Provide the (x, y) coordinate of the cell's center where the given text is located.  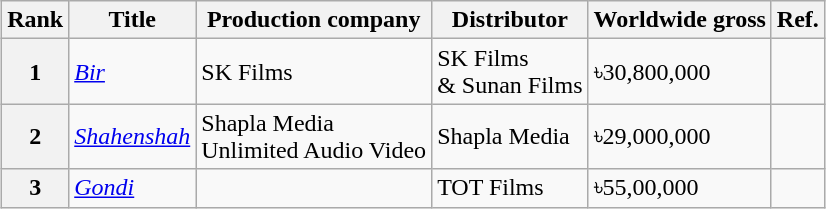
Gondi (132, 188)
Title (132, 20)
Bir (132, 72)
Shapla Media Unlimited Audio Video (314, 136)
Worldwide gross (680, 20)
TOT Films (510, 188)
3 (36, 188)
Shahenshah (132, 136)
SK Films & Sunan Films (510, 72)
Ref. (798, 20)
Rank (36, 20)
Shapla Media (510, 136)
SK Films (314, 72)
2 (36, 136)
1 (36, 72)
Distributor (510, 20)
৳30,800,000 (680, 72)
Production company (314, 20)
৳29,000,000 (680, 136)
৳55,00,000 (680, 188)
